Capture the cell that displays the provided text and extract its (x, y) central coordinate. 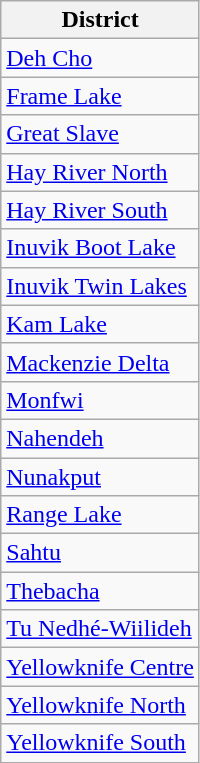
Range Lake (100, 515)
Yellowknife South (100, 743)
Nunakput (100, 477)
Tu Nedhé-Wiilideh (100, 629)
Thebacha (100, 591)
Yellowknife Centre (100, 667)
Kam Lake (100, 324)
Hay River North (100, 172)
Hay River South (100, 210)
Monfwi (100, 400)
District (100, 20)
Great Slave (100, 134)
Deh Cho (100, 58)
Mackenzie Delta (100, 362)
Inuvik Boot Lake (100, 248)
Yellowknife North (100, 705)
Sahtu (100, 553)
Inuvik Twin Lakes (100, 286)
Frame Lake (100, 96)
Nahendeh (100, 438)
